Locate the cell with the specified text and output its [X, Y] center coordinate. 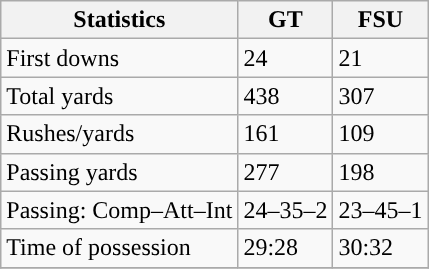
24 [286, 58]
30:32 [380, 248]
307 [380, 96]
Passing yards [120, 172]
First downs [120, 58]
277 [286, 172]
438 [286, 96]
109 [380, 134]
GT [286, 20]
FSU [380, 20]
23–45–1 [380, 210]
Total yards [120, 96]
Rushes/yards [120, 134]
161 [286, 134]
Time of possession [120, 248]
21 [380, 58]
Passing: Comp–Att–Int [120, 210]
Statistics [120, 20]
24–35–2 [286, 210]
29:28 [286, 248]
198 [380, 172]
